Output the [x, y] coordinate of the center of the cell containing the given text.  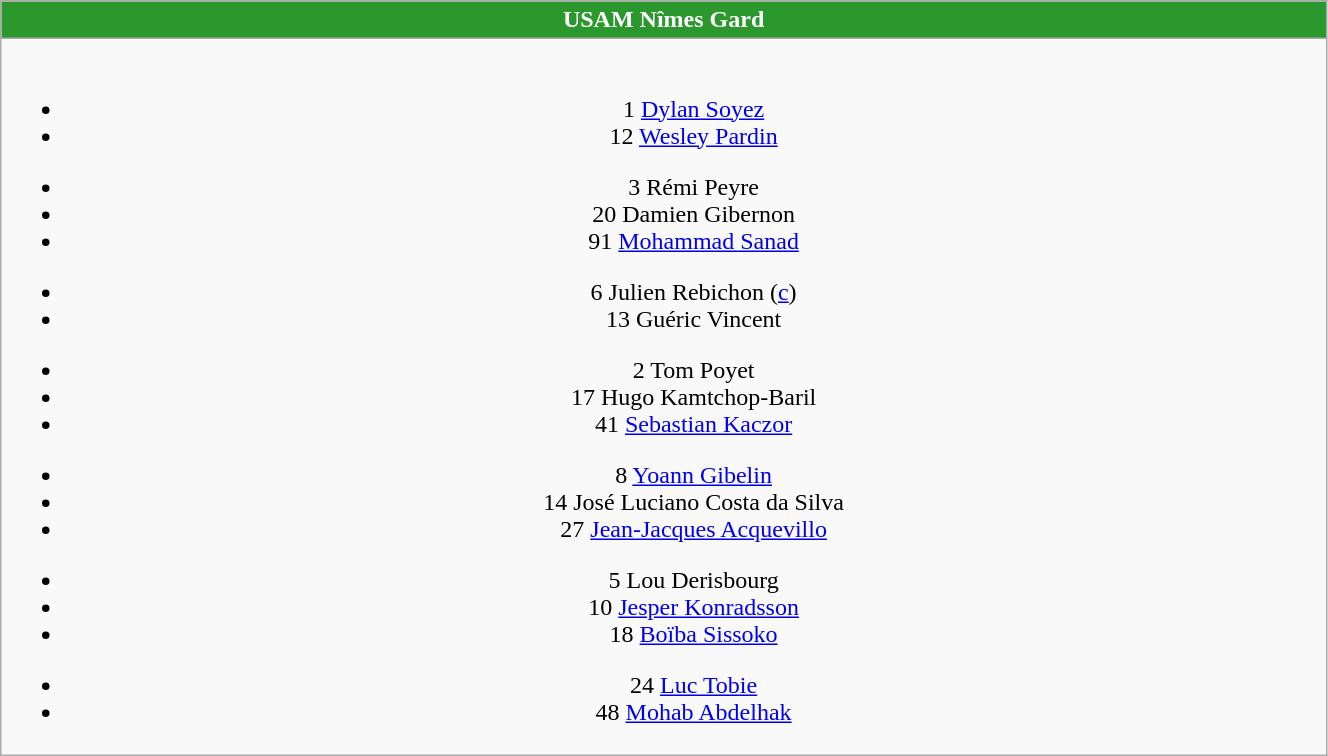
USAM Nîmes Gard [664, 20]
